Find where the given text appears and provide that cell's center as (X, Y) coordinate. 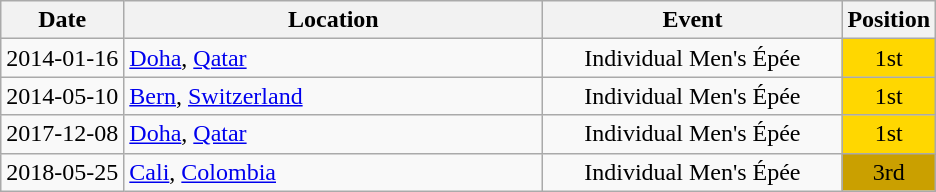
2014-01-16 (62, 58)
3rd (889, 172)
Location (334, 20)
2017-12-08 (62, 134)
2018-05-25 (62, 172)
Event (692, 20)
Position (889, 20)
Date (62, 20)
2014-05-10 (62, 96)
Cali, Colombia (334, 172)
Bern, Switzerland (334, 96)
